Scan for the cell matching the given text and deliver its [x, y] coordinate at center. 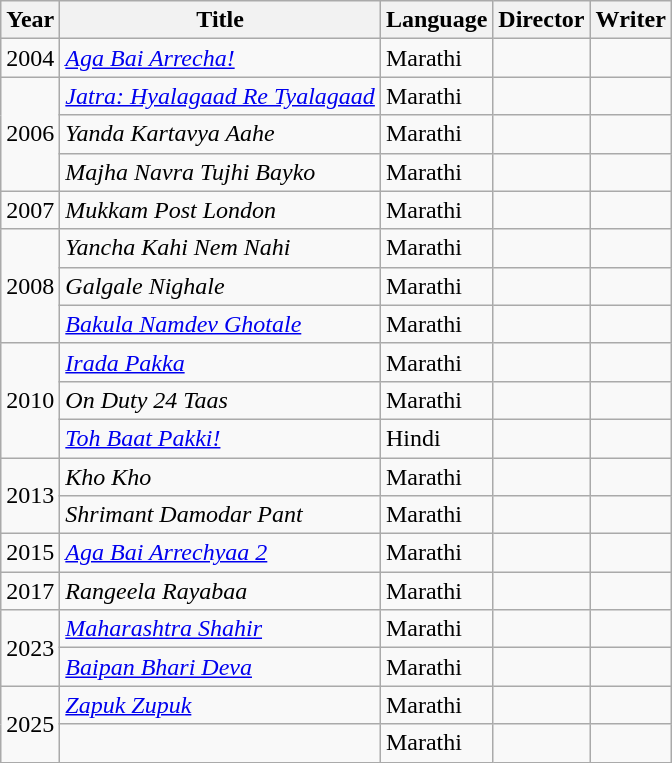
2006 [30, 134]
Aga Bai Arrechyaa 2 [220, 553]
2008 [30, 286]
Kho Kho [220, 477]
Majha Navra Tujhi Bayko [220, 172]
Hindi [436, 438]
2010 [30, 400]
Galgale Nighale [220, 286]
Aga Bai Arrecha! [220, 58]
Title [220, 20]
Yancha Kahi Nem Nahi [220, 248]
Bakula Namdev Ghotale [220, 324]
2004 [30, 58]
2017 [30, 591]
Shrimant Damodar Pant [220, 515]
2025 [30, 724]
Language [436, 20]
Year [30, 20]
Writer [630, 20]
Baipan Bhari Deva [220, 667]
Zapuk Zupuk [220, 705]
Yanda Kartavya Aahe [220, 134]
2023 [30, 648]
2007 [30, 210]
Maharashtra Shahir [220, 629]
Irada Pakka [220, 362]
2015 [30, 553]
2013 [30, 496]
Rangeela Rayabaa [220, 591]
Jatra: Hyalagaad Re Tyalagaad [220, 96]
Toh Baat Pakki! [220, 438]
On Duty 24 Taas [220, 400]
Mukkam Post London [220, 210]
Director [542, 20]
